Capture the cell that displays the provided text and extract its (x, y) central coordinate. 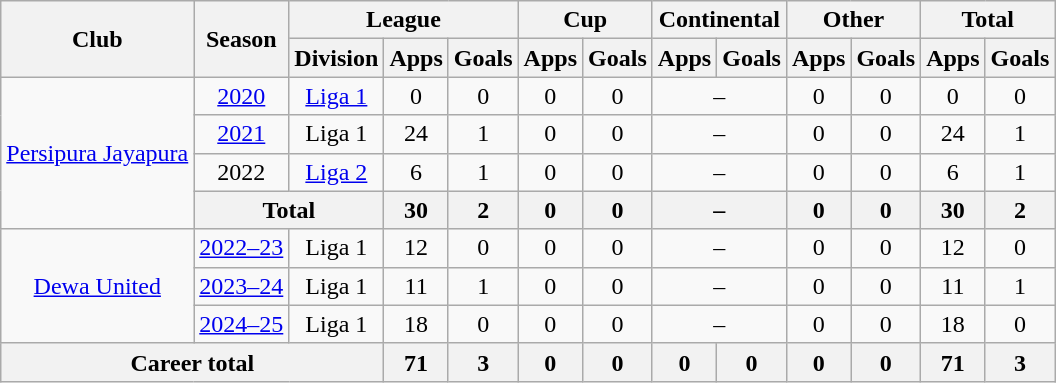
Other (853, 20)
2022–23 (242, 248)
2021 (242, 134)
Season (242, 39)
League (404, 20)
2024–25 (242, 324)
Career total (192, 362)
2020 (242, 96)
Dewa United (98, 286)
Continental (719, 20)
Persipura Jayapura (98, 153)
2023–24 (242, 286)
Cup (585, 20)
2022 (242, 172)
Liga 2 (336, 172)
Division (336, 58)
Club (98, 39)
